Return [X, Y] of the center of cell containing provided text 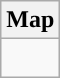
Map [30, 20]
